Return the [X, Y] coordinate for the center point of the cell that contains the specified text.  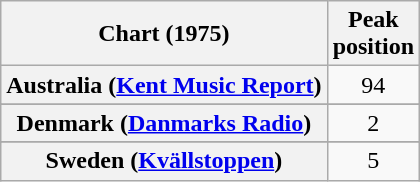
Denmark (Danmarks Radio) [164, 123]
5 [373, 161]
Sweden (Kvällstoppen) [164, 161]
Chart (1975) [164, 34]
2 [373, 123]
Peakposition [373, 34]
Australia (Kent Music Report) [164, 85]
94 [373, 85]
